Return (X, Y) of the center of cell containing provided text 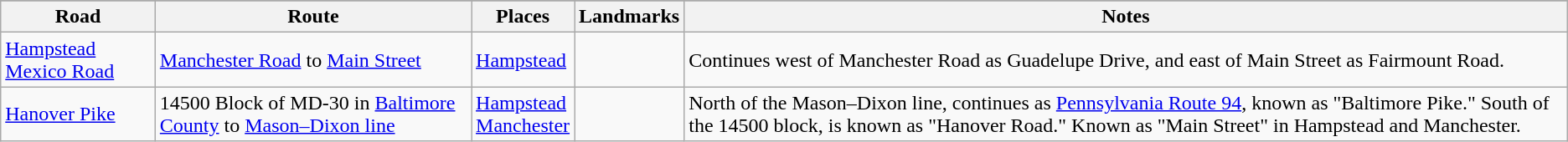
Hampstead Mexico Road (79, 60)
Manchester Road to Main Street (313, 60)
Road (79, 17)
Hampstead (523, 60)
HampsteadManchester (523, 114)
Hanover Pike (79, 114)
Continues west of Manchester Road as Guadelupe Drive, and east of Main Street as Fairmount Road. (1126, 60)
14500 Block of MD-30 in Baltimore County to Mason–Dixon line (313, 114)
Landmarks (630, 17)
Places (523, 17)
Notes (1126, 17)
Route (313, 17)
